From the cell containing the given text, extract its center point as [X, Y] coordinate. 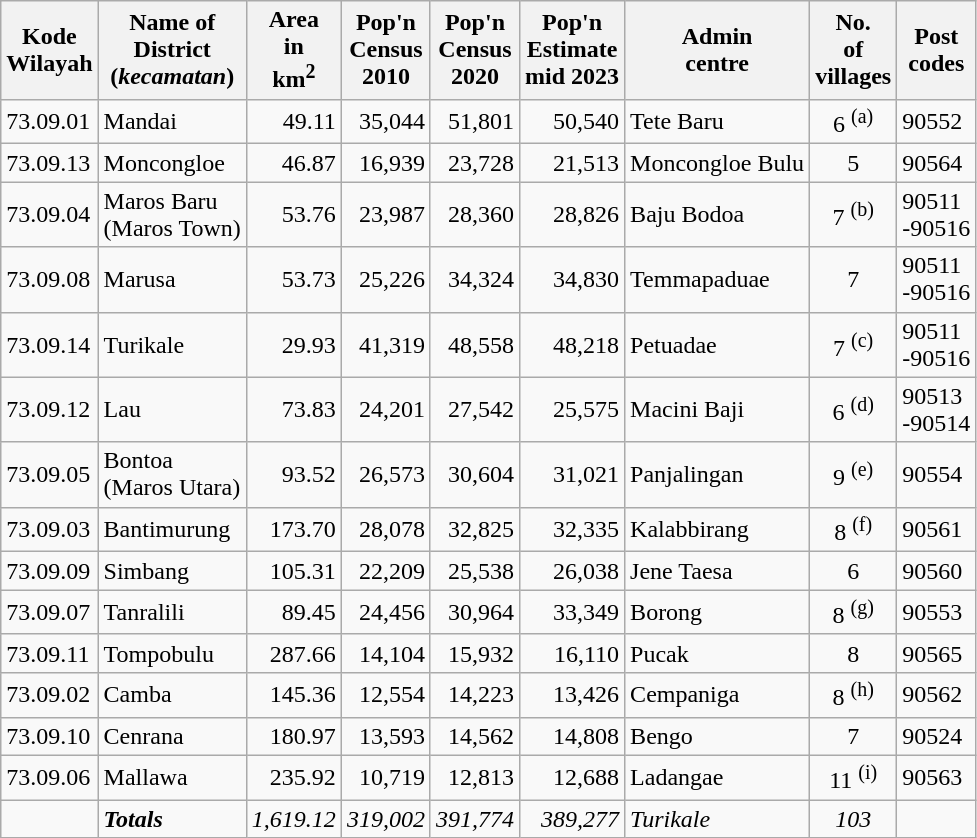
Temmapaduae [718, 280]
24,456 [386, 612]
48,558 [474, 344]
Postcodes [936, 50]
73.09.07 [50, 612]
287.66 [294, 653]
73.09.10 [50, 736]
16,939 [386, 163]
32,825 [474, 530]
Mallawa [172, 778]
73.09.12 [50, 410]
Pop'nCensus2020 [474, 50]
6 (a) [854, 122]
235.92 [294, 778]
7 (b) [854, 214]
50,540 [572, 122]
41,319 [386, 344]
7 (c) [854, 344]
73.09.02 [50, 694]
11 (i) [854, 778]
28,826 [572, 214]
8 (f) [854, 530]
Jene Taesa [718, 571]
173.70 [294, 530]
8 (h) [854, 694]
145.36 [294, 694]
27,542 [474, 410]
30,964 [474, 612]
31,021 [572, 474]
10,719 [386, 778]
73.09.14 [50, 344]
73.09.13 [50, 163]
73.09.06 [50, 778]
26,573 [386, 474]
23,728 [474, 163]
28,078 [386, 530]
90565 [936, 653]
73.09.11 [50, 653]
Pop'nCensus2010 [386, 50]
Borong [718, 612]
90553 [936, 612]
Totals [172, 819]
13,593 [386, 736]
15,932 [474, 653]
22,209 [386, 571]
53.76 [294, 214]
90561 [936, 530]
Pucak [718, 653]
Moncongloe [172, 163]
28,360 [474, 214]
1,619.12 [294, 819]
12,688 [572, 778]
73.09.08 [50, 280]
9 (e) [854, 474]
90554 [936, 474]
73.09.03 [50, 530]
Simbang [172, 571]
Tompobulu [172, 653]
90560 [936, 571]
32,335 [572, 530]
389,277 [572, 819]
90564 [936, 163]
Pop'nEstimatemid 2023 [572, 50]
14,223 [474, 694]
23,987 [386, 214]
25,575 [572, 410]
Macini Baji [718, 410]
73.09.05 [50, 474]
25,538 [474, 571]
Baju Bodoa [718, 214]
Tete Baru [718, 122]
6 (d) [854, 410]
29.93 [294, 344]
34,830 [572, 280]
Bengo [718, 736]
73.09.09 [50, 571]
14,808 [572, 736]
Panjalingan [718, 474]
180.97 [294, 736]
Admincentre [718, 50]
Mandai [172, 122]
8 [854, 653]
103 [854, 819]
No. ofvillages [854, 50]
105.31 [294, 571]
90563 [936, 778]
Area in km2 [294, 50]
73.83 [294, 410]
21,513 [572, 163]
Name ofDistrict(kecamatan) [172, 50]
Moncongloe Bulu [718, 163]
24,201 [386, 410]
Petuadae [718, 344]
12,813 [474, 778]
33,349 [572, 612]
Cenrana [172, 736]
Maros Baru (Maros Town) [172, 214]
12,554 [386, 694]
Marusa [172, 280]
13,426 [572, 694]
14,104 [386, 653]
48,218 [572, 344]
Ladangae [718, 778]
90552 [936, 122]
46.87 [294, 163]
49.11 [294, 122]
90513-90514 [936, 410]
319,002 [386, 819]
26,038 [572, 571]
93.52 [294, 474]
89.45 [294, 612]
16,110 [572, 653]
Tanralili [172, 612]
Kode Wilayah [50, 50]
8 (g) [854, 612]
51,801 [474, 122]
6 [854, 571]
Camba [172, 694]
14,562 [474, 736]
Bontoa (Maros Utara) [172, 474]
Kalabbirang [718, 530]
Cempaniga [718, 694]
30,604 [474, 474]
90524 [936, 736]
Bantimurung [172, 530]
35,044 [386, 122]
53.73 [294, 280]
5 [854, 163]
90562 [936, 694]
25,226 [386, 280]
73.09.04 [50, 214]
34,324 [474, 280]
Lau [172, 410]
73.09.01 [50, 122]
391,774 [474, 819]
